Scan for the cell matching the given text and deliver its [X, Y] coordinate at center. 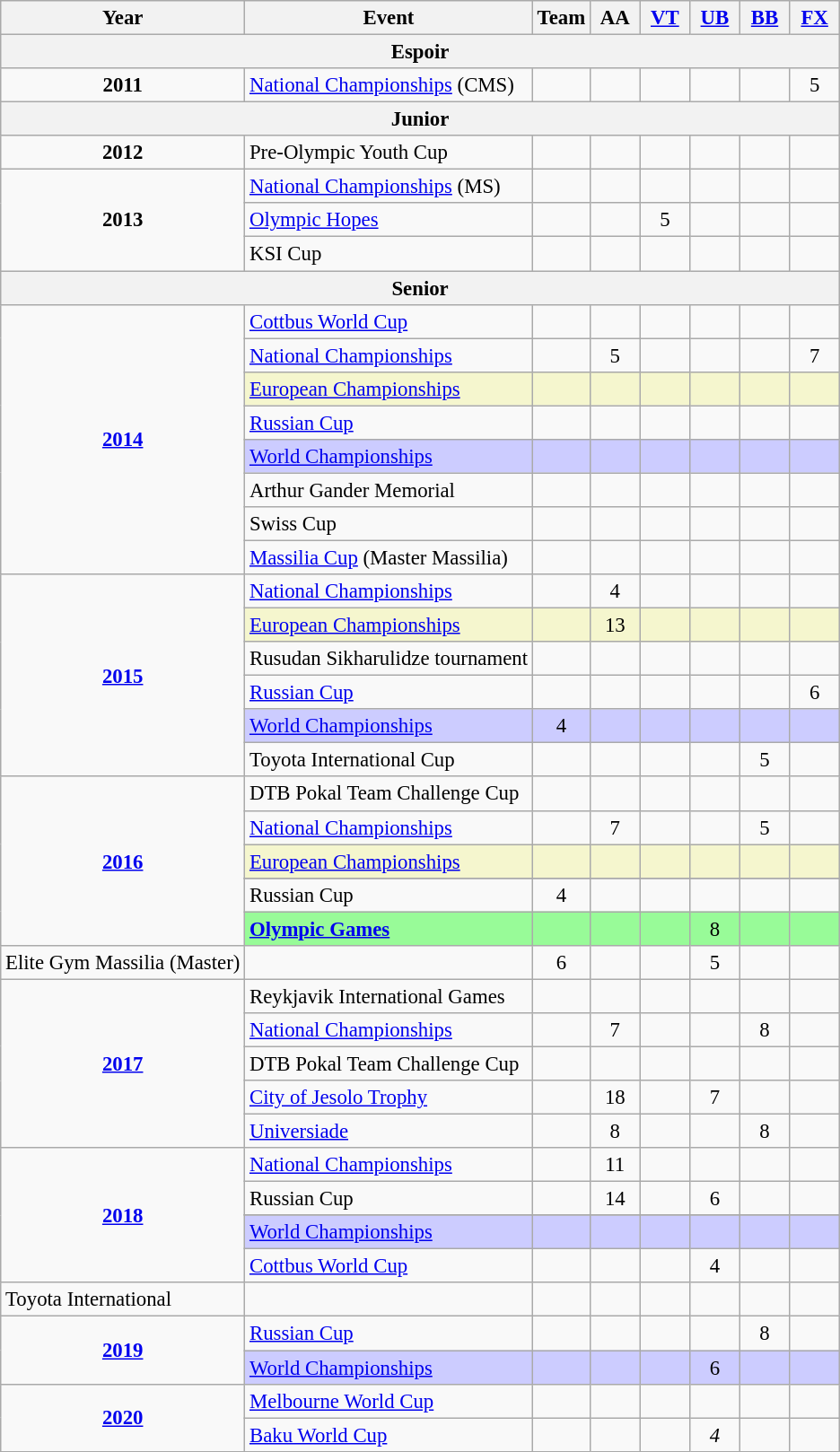
14 [615, 1199]
Reykjavik International Games [389, 996]
Olympic Hopes [389, 220]
2017 [123, 1063]
Massilia Cup (Master Massilia) [389, 557]
Rusudan Sikharulidze tournament [389, 659]
BB [765, 18]
VT [665, 18]
Swiss Cup [389, 524]
Universiade [389, 1132]
2011 [123, 85]
Toyota International Cup [389, 760]
13 [615, 625]
2016 [123, 862]
Junior [420, 119]
City of Jesolo Trophy [389, 1098]
Event [389, 18]
2012 [123, 153]
National Championships (MS) [389, 187]
11 [615, 1165]
UB [715, 18]
Toyota International [123, 1300]
2013 [123, 221]
AA [615, 18]
Espoir [420, 52]
National Championships (CMS) [389, 85]
2014 [123, 440]
Senior [420, 288]
Arthur Gander Memorial [389, 490]
Melbourne World Cup [389, 1401]
2018 [123, 1215]
FX [815, 18]
Pre-Olympic Youth Cup [389, 153]
Olympic Games [389, 929]
2015 [123, 676]
2020 [123, 1418]
Elite Gym Massilia (Master) [123, 963]
Year [123, 18]
KSI Cup [389, 254]
2019 [123, 1350]
Baku World Cup [389, 1435]
Team [561, 18]
18 [615, 1098]
